For the text-containing cell, return its midpoint in (x, y) coordinate format. 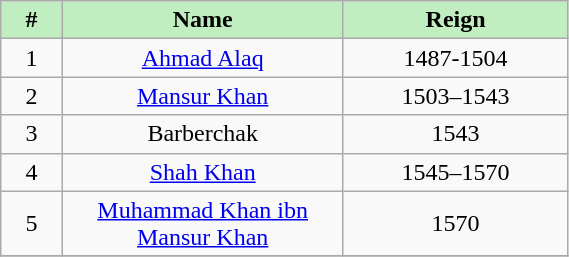
Barberchak (202, 134)
Mansur Khan (202, 96)
1503–1543 (456, 96)
1570 (456, 224)
5 (32, 224)
Muhammad Khan ibn Mansur Khan (202, 224)
1543 (456, 134)
3 (32, 134)
4 (32, 172)
1545–1570 (456, 172)
Reign (456, 20)
Shah Khan (202, 172)
Name (202, 20)
1487-1504 (456, 58)
# (32, 20)
1 (32, 58)
2 (32, 96)
Ahmad Alaq (202, 58)
